Pinpoint the cell where the given text exists, returning its (X, Y) midpoint coordinate. 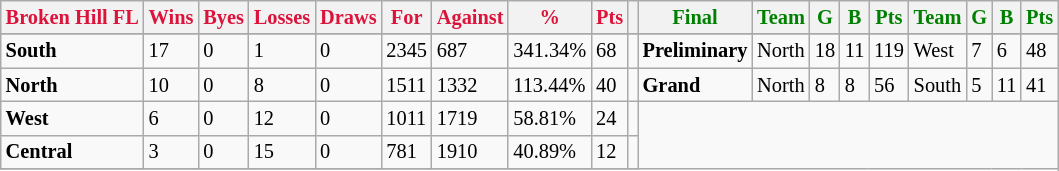
2345 (406, 51)
Losses (282, 17)
48 (1040, 51)
10 (172, 85)
Draws (348, 17)
Byes (223, 17)
41 (1040, 85)
687 (470, 51)
40.89% (550, 152)
Grand (696, 85)
56 (888, 85)
15 (282, 152)
1719 (470, 118)
For (406, 17)
1 (282, 51)
3 (172, 152)
113.44% (550, 85)
1910 (470, 152)
781 (406, 152)
Broken Hill FL (72, 17)
Preliminary (696, 51)
58.81% (550, 118)
5 (979, 85)
68 (610, 51)
119 (888, 51)
Against (470, 17)
18 (825, 51)
24 (610, 118)
17 (172, 51)
Central (72, 152)
1011 (406, 118)
341.34% (550, 51)
% (550, 17)
Wins (172, 17)
1511 (406, 85)
7 (979, 51)
1332 (470, 85)
Final (696, 17)
40 (610, 85)
